Capture the cell that displays the provided text and extract its (X, Y) central coordinate. 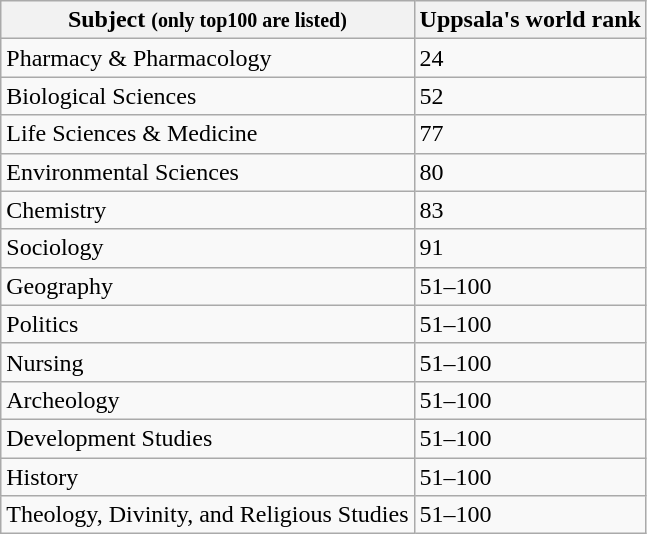
Development Studies (208, 438)
Chemistry (208, 210)
52 (530, 96)
91 (530, 248)
Sociology (208, 248)
24 (530, 58)
History (208, 477)
Biological Sciences (208, 96)
Theology, Divinity, and Religious Studies (208, 515)
80 (530, 172)
Archeology (208, 400)
83 (530, 210)
Pharmacy & Pharmacology (208, 58)
77 (530, 134)
Geography (208, 286)
Uppsala's world rank (530, 20)
Politics (208, 324)
Life Sciences & Medicine (208, 134)
Environmental Sciences (208, 172)
Subject (only top100 are listed) (208, 20)
Nursing (208, 362)
